Find where the given text appears and provide that cell's center as [X, Y] coordinate. 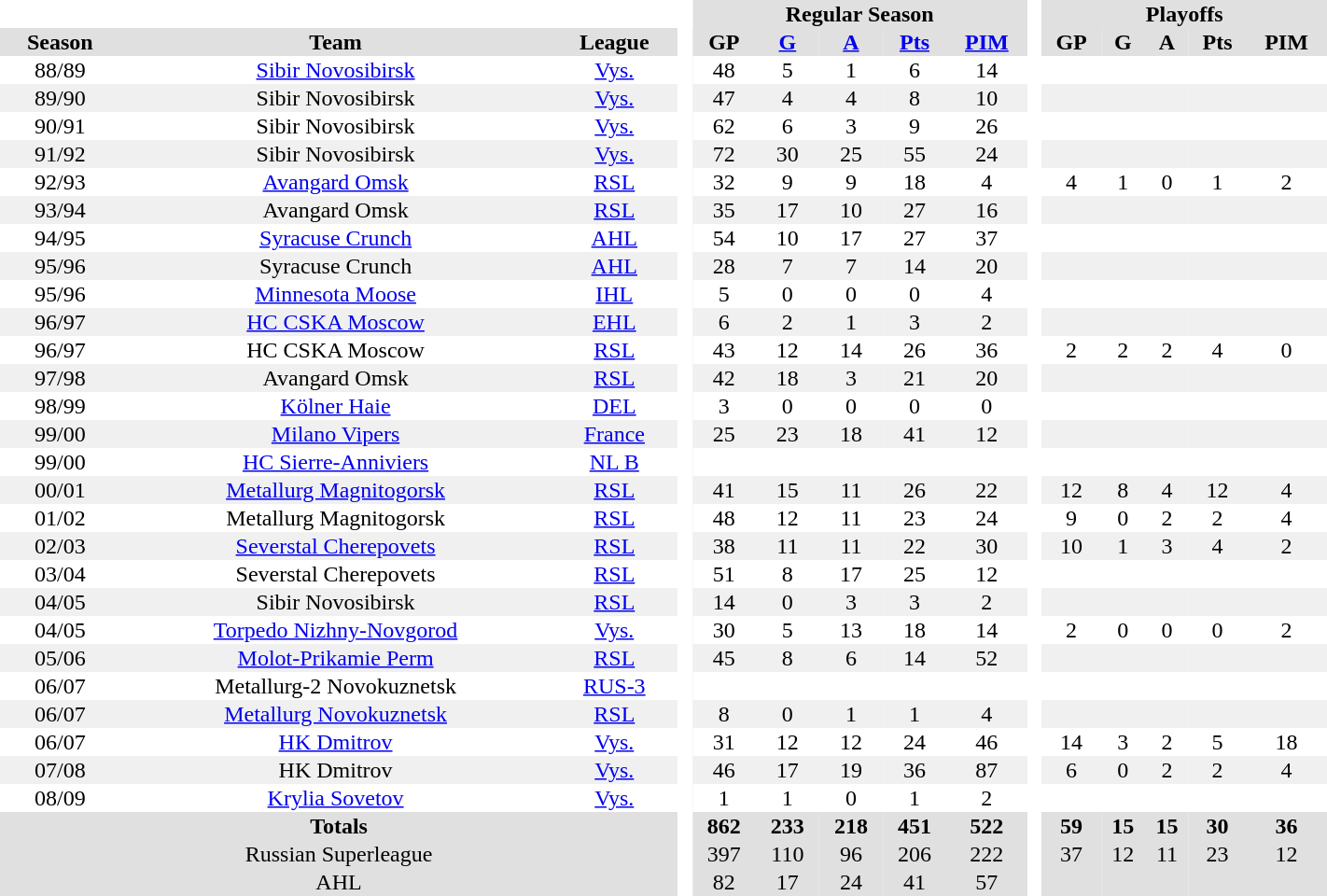
03/04 [60, 574]
93/94 [60, 210]
38 [724, 546]
98/99 [60, 406]
Season [60, 42]
96 [851, 854]
01/02 [60, 518]
47 [724, 98]
72 [724, 154]
35 [724, 210]
45 [724, 658]
Russian Superleague [339, 854]
Molot-Prikamie Perm [336, 658]
57 [987, 882]
87 [987, 770]
DEL [615, 406]
IHL [615, 294]
Totals [339, 826]
218 [851, 826]
13 [851, 630]
Playoffs [1184, 14]
451 [915, 826]
233 [788, 826]
HC Sierre-Anniviers [336, 462]
Kölner Haie [336, 406]
05/06 [60, 658]
89/90 [60, 98]
88/89 [60, 70]
Team [336, 42]
862 [724, 826]
France [615, 434]
08/09 [60, 798]
07/08 [60, 770]
82 [724, 882]
NL B [615, 462]
Regular Season [860, 14]
92/93 [60, 182]
42 [724, 378]
16 [987, 210]
31 [724, 742]
222 [987, 854]
32 [724, 182]
Metallurg-2 Novokuznetsk [336, 686]
Milano Vipers [336, 434]
21 [915, 378]
00/01 [60, 490]
94/95 [60, 238]
54 [724, 238]
02/03 [60, 546]
51 [724, 574]
19 [851, 770]
EHL [615, 322]
397 [724, 854]
28 [724, 266]
90/91 [60, 126]
62 [724, 126]
Minnesota Moose [336, 294]
43 [724, 350]
RUS-3 [615, 686]
91/92 [60, 154]
League [615, 42]
55 [915, 154]
52 [987, 658]
Krylia Sovetov [336, 798]
206 [915, 854]
110 [788, 854]
Metallurg Novokuznetsk [336, 714]
Torpedo Nizhny-Novgorod [336, 630]
59 [1071, 826]
522 [987, 826]
97/98 [60, 378]
